Provide the (x, y) coordinate of the cell's center where the given text is located.  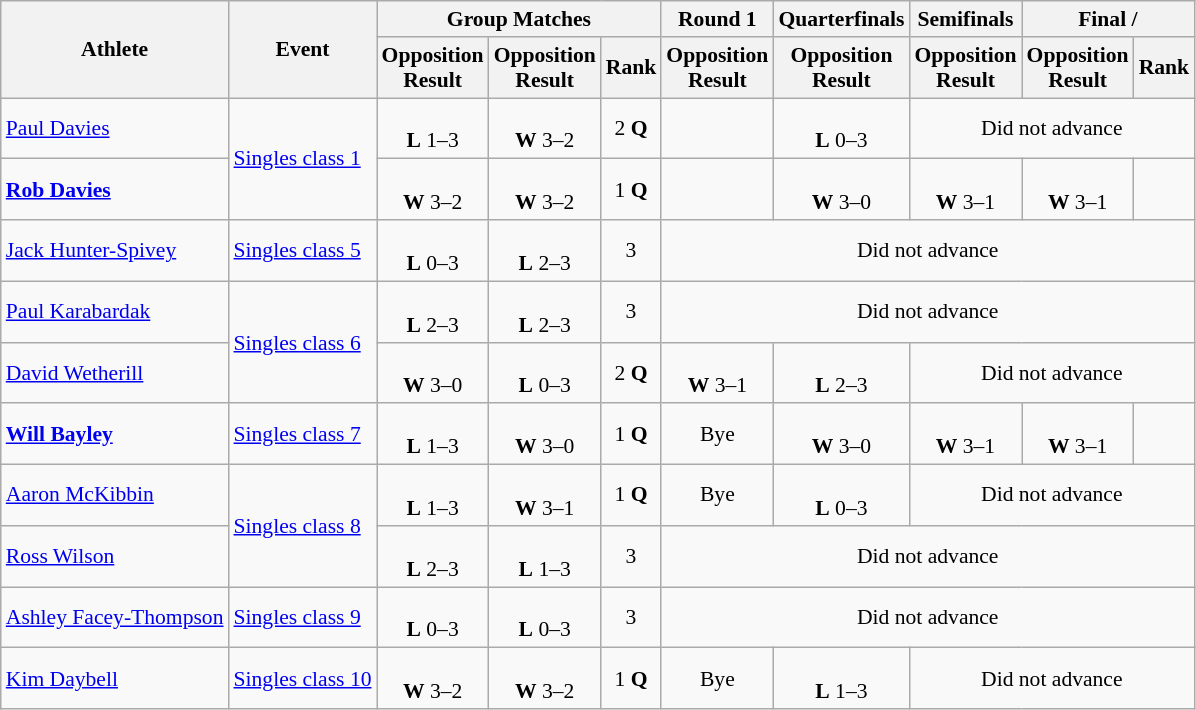
Semifinals (965, 19)
Aaron McKibbin (115, 496)
Singles class 10 (303, 678)
Quarterfinals (841, 19)
Paul Karabardak (115, 312)
Rob Davies (115, 190)
Paul Davies (115, 128)
Athlete (115, 50)
Singles class 9 (303, 618)
Singles class 5 (303, 250)
Singles class 6 (303, 342)
Singles class 8 (303, 526)
Final / (1108, 19)
Event (303, 50)
Jack Hunter-Spivey (115, 250)
Group Matches (520, 19)
David Wetherill (115, 372)
Singles class 1 (303, 159)
Singles class 7 (303, 434)
Will Bayley (115, 434)
Round 1 (717, 19)
Kim Daybell (115, 678)
Ross Wilson (115, 556)
Ashley Facey-Thompson (115, 618)
